Identify which cell holds the provided text, then report its (X, Y) central coordinate. 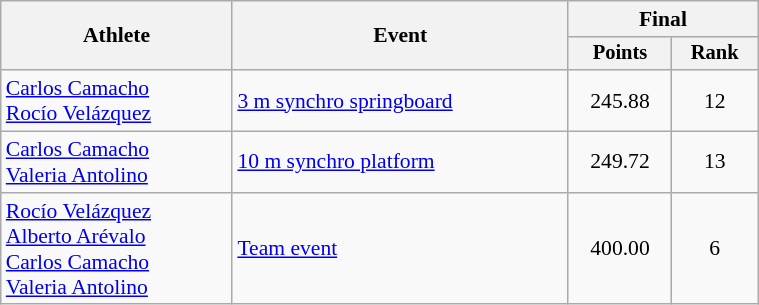
Athlete (117, 36)
400.00 (620, 249)
Carlos Camacho Valeria Antolino (117, 162)
Team event (400, 249)
10 m synchro platform (400, 162)
6 (715, 249)
13 (715, 162)
249.72 (620, 162)
Event (400, 36)
Carlos Camacho Rocío Velázquez (117, 100)
Final (662, 19)
Rocío Velázquez Alberto Arévalo Carlos Camacho Valeria Antolino (117, 249)
Points (620, 54)
3 m synchro springboard (400, 100)
245.88 (620, 100)
12 (715, 100)
Rank (715, 54)
